Determine the (x, y) coordinate at the center of the cell enclosing the given text.  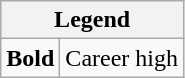
Bold (30, 58)
Career high (122, 58)
Legend (92, 20)
